Scan for the cell matching the given text and deliver its (x, y) coordinate at center. 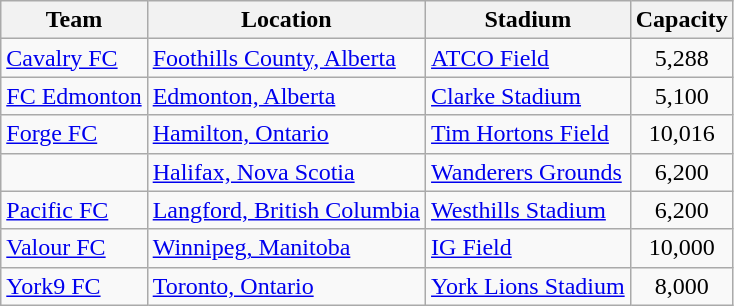
Tim Hortons Field (528, 134)
IG Field (528, 248)
Valour FC (74, 248)
ATCO Field (528, 58)
Team (74, 20)
5,100 (682, 96)
Langford, British Columbia (286, 210)
10,016 (682, 134)
8,000 (682, 286)
Wanderers Grounds (528, 172)
Hamilton, Ontario (286, 134)
Westhills Stadium (528, 210)
Stadium (528, 20)
Toronto, Ontario (286, 286)
York Lions Stadium (528, 286)
5,288 (682, 58)
Edmonton, Alberta (286, 96)
Cavalry FC (74, 58)
York9 FC (74, 286)
Clarke Stadium (528, 96)
FC Edmonton (74, 96)
Winnipeg, Manitoba (286, 248)
Forge FC (74, 134)
Location (286, 20)
Capacity (682, 20)
Halifax, Nova Scotia (286, 172)
10,000 (682, 248)
Pacific FC (74, 210)
Foothills County, Alberta (286, 58)
